Detect which cell encompasses the target text, then output its (x, y) center coordinate. 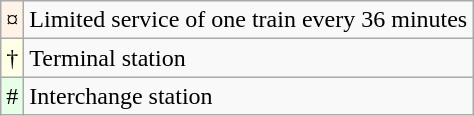
Limited service of one train every 36 minutes (248, 20)
† (12, 58)
¤ (12, 20)
Terminal station (248, 58)
Interchange station (248, 96)
# (12, 96)
